Return [X, Y] of the center of cell containing provided text 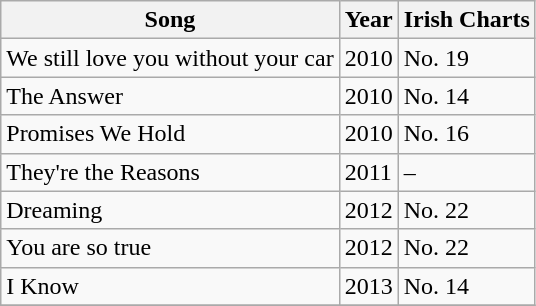
Promises We Hold [170, 134]
– [466, 172]
Irish Charts [466, 20]
I Know [170, 286]
They're the Reasons [170, 172]
You are so true [170, 248]
Song [170, 20]
The Answer [170, 96]
No. 19 [466, 58]
No. 16 [466, 134]
We still love you without your car [170, 58]
Year [368, 20]
Dreaming [170, 210]
2011 [368, 172]
2013 [368, 286]
